Pinpoint the cell where the given text exists, returning its [x, y] midpoint coordinate. 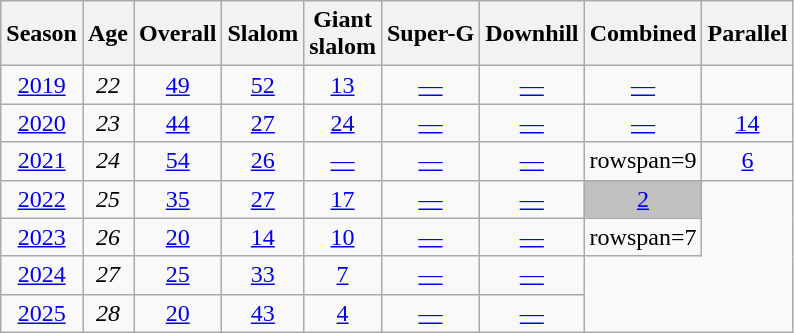
2022 [42, 199]
2023 [42, 237]
Giantslalom [343, 34]
2019 [42, 85]
54 [178, 161]
17 [343, 199]
Combined [643, 34]
rowspan=7 [643, 237]
13 [343, 85]
7 [343, 275]
Overall [178, 34]
Slalom [263, 34]
2024 [42, 275]
44 [178, 123]
33 [263, 275]
Season [42, 34]
22 [108, 85]
Downhill [532, 34]
6 [748, 161]
2021 [42, 161]
4 [343, 313]
Age [108, 34]
2 [643, 199]
2020 [42, 123]
35 [178, 199]
Parallel [748, 34]
2025 [42, 313]
rowspan=9 [643, 161]
Super-G [430, 34]
28 [108, 313]
49 [178, 85]
23 [108, 123]
52 [263, 85]
43 [263, 313]
10 [343, 237]
